Return (X, Y) of the center of cell containing provided text 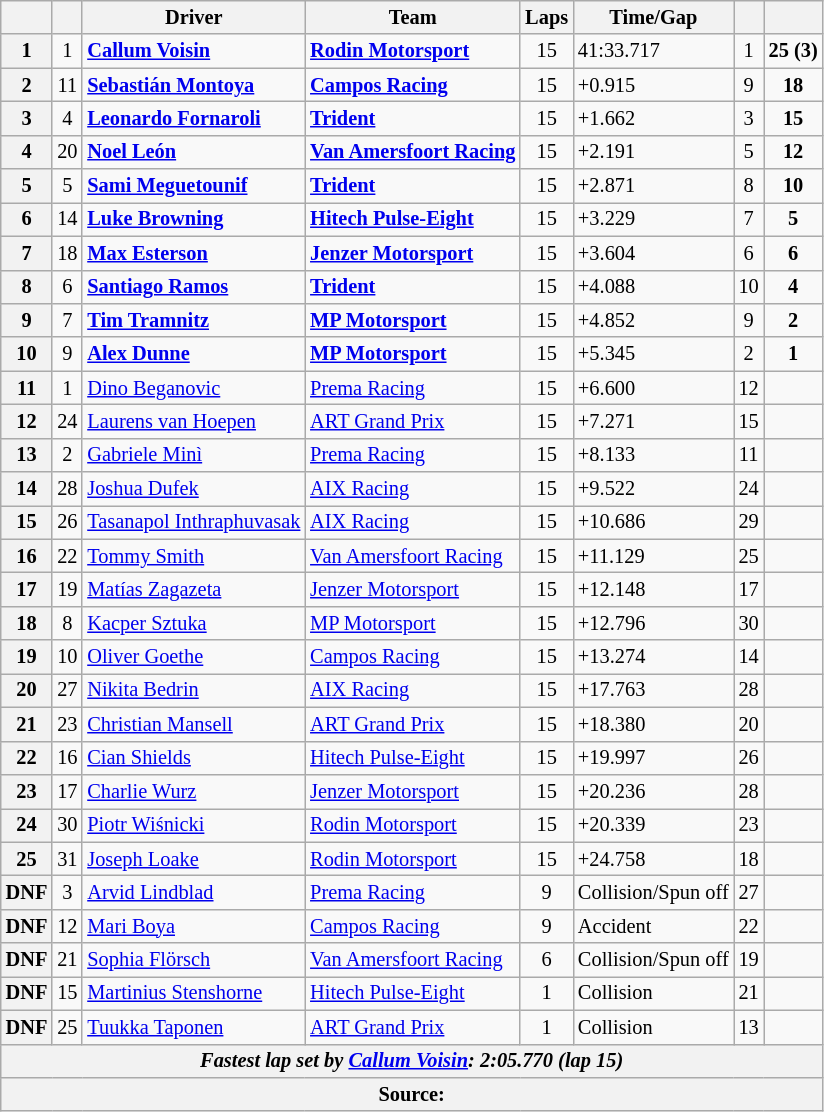
+2.871 (654, 186)
+10.686 (654, 522)
Sebastián Montoya (194, 85)
Kacper Sztuka (194, 623)
Christian Mansell (194, 724)
Accident (654, 926)
+1.662 (654, 118)
Tuukka Taponen (194, 1027)
Sami Meguetounif (194, 186)
Martinius Stenshorne (194, 993)
+20.339 (654, 825)
Alex Dunne (194, 354)
+8.133 (654, 455)
Noel León (194, 152)
+12.148 (654, 589)
+13.274 (654, 657)
Luke Browning (194, 219)
Cian Shields (194, 758)
Nikita Bedrin (194, 690)
Fastest lap set by Callum Voisin: 2:05.770 (lap 15) (412, 1061)
Arvid Lindblad (194, 892)
+0.915 (654, 85)
+3.229 (654, 219)
Max Esterson (194, 253)
31 (67, 859)
+11.129 (654, 556)
+24.758 (654, 859)
+18.380 (654, 724)
Joshua Dufek (194, 489)
Tim Tramnitz (194, 320)
Oliver Goethe (194, 657)
+4.852 (654, 320)
+19.997 (654, 758)
Source: (412, 1094)
Driver (194, 17)
Matías Zagazeta (194, 589)
Piotr Wiśnicki (194, 825)
+17.763 (654, 690)
Laps (546, 17)
Time/Gap (654, 17)
Leonardo Fornaroli (194, 118)
Laurens van Hoepen (194, 421)
Callum Voisin (194, 51)
+4.088 (654, 287)
29 (749, 522)
+6.600 (654, 388)
+3.604 (654, 253)
+2.191 (654, 152)
Dino Beganovic (194, 388)
Sophia Flörsch (194, 960)
41:33.717 (654, 51)
+9.522 (654, 489)
Santiago Ramos (194, 287)
Charlie Wurz (194, 791)
Tasanapol Inthraphuvasak (194, 522)
+7.271 (654, 421)
Team (412, 17)
25 (3) (794, 51)
+12.796 (654, 623)
+5.345 (654, 354)
+20.236 (654, 791)
Joseph Loake (194, 859)
Gabriele Minì (194, 455)
Tommy Smith (194, 556)
Mari Boya (194, 926)
